Capture the cell that displays the provided text and extract its (X, Y) central coordinate. 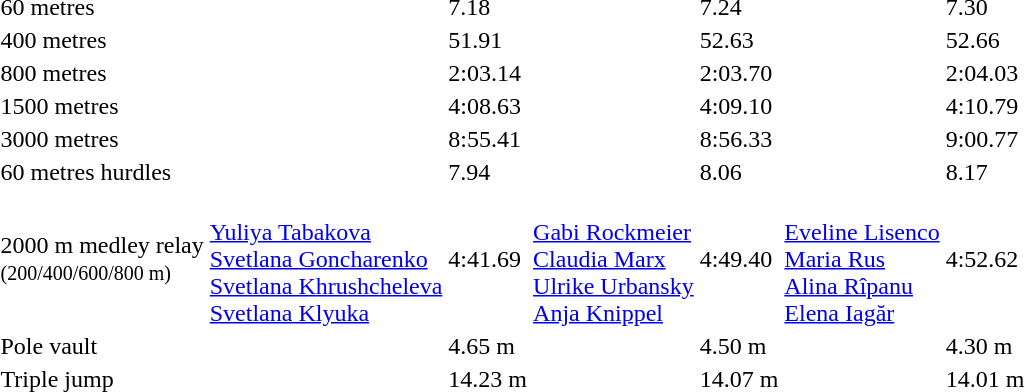
4:09.10 (739, 106)
2:03.70 (739, 73)
8:55.41 (488, 139)
52.63 (739, 40)
4:08.63 (488, 106)
7.94 (488, 172)
Eveline LisencoMaria RusAlina RîpanuElena Iagăr (862, 259)
Gabi RockmeierClaudia MarxUlrike UrbanskyAnja Knippel (614, 259)
4.65 m (488, 346)
4:49.40 (739, 259)
2:03.14 (488, 73)
8.06 (739, 172)
4.50 m (739, 346)
51.91 (488, 40)
4:41.69 (488, 259)
8:56.33 (739, 139)
Yuliya TabakovaSvetlana GoncharenkoSvetlana KhrushchelevaSvetlana Klyuka (326, 259)
